Identify which cell holds the provided text, then report its [x, y] central coordinate. 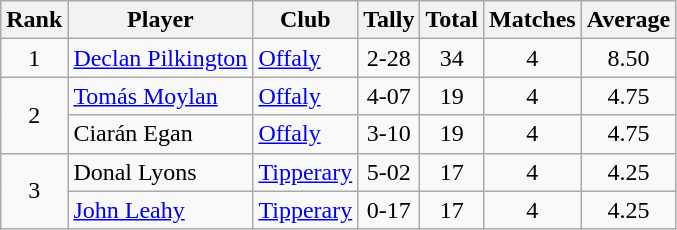
1 [34, 58]
3 [34, 191]
2-28 [389, 58]
Declan Pilkington [160, 58]
Rank [34, 20]
Total [452, 20]
34 [452, 58]
Average [628, 20]
Donal Lyons [160, 172]
Matches [532, 20]
3-10 [389, 134]
8.50 [628, 58]
Ciarán Egan [160, 134]
0-17 [389, 210]
4-07 [389, 96]
2 [34, 115]
5-02 [389, 172]
Tomás Moylan [160, 96]
Player [160, 20]
John Leahy [160, 210]
Club [306, 20]
Tally [389, 20]
